Output the (x, y) coordinate of the center of the cell containing the given text.  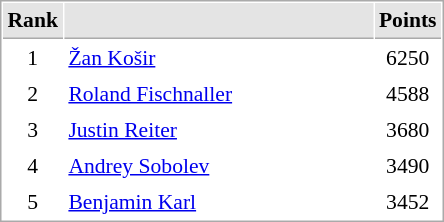
5 (32, 201)
Rank (32, 21)
Roland Fischnaller (218, 93)
Points (408, 21)
Andrey Sobolev (218, 165)
3680 (408, 129)
6250 (408, 57)
1 (32, 57)
Benjamin Karl (218, 201)
3490 (408, 165)
3452 (408, 201)
Justin Reiter (218, 129)
2 (32, 93)
Žan Košir (218, 57)
4588 (408, 93)
3 (32, 129)
4 (32, 165)
